Return the (x, y) coordinate for the center point of the cell that contains the specified text.  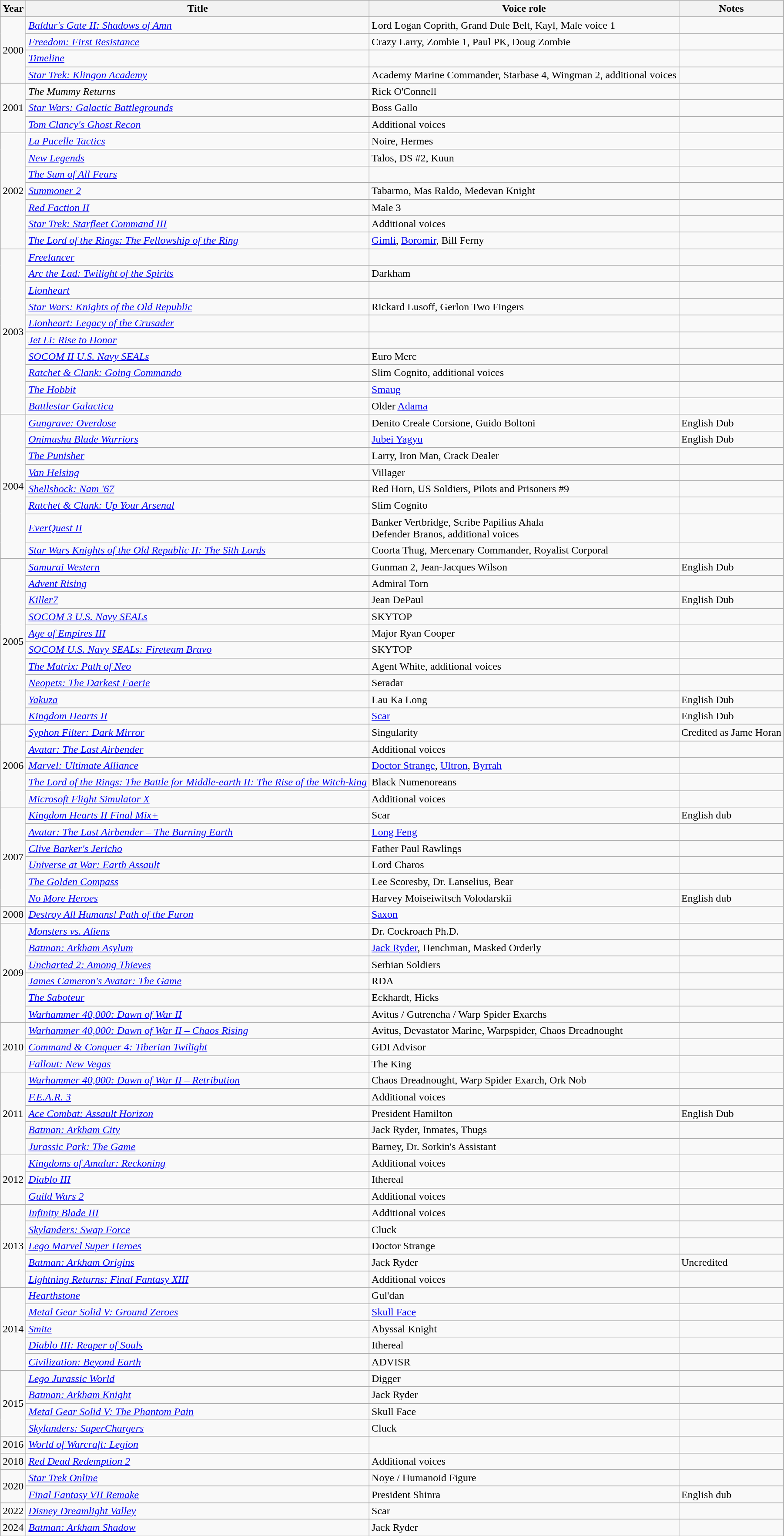
Gimli, Boromir, Bill Ferny (524, 241)
Summoner 2 (198, 191)
Warhammer 40,000: Dawn of War II – Chaos Rising (198, 1031)
Boss Gallo (524, 108)
Crazy Larry, Zombie 1, Paul PK, Doug Zombie (524, 42)
The King (524, 1064)
Barney, Dr. Sorkin's Assistant (524, 1147)
President Hamilton (524, 1113)
SOCOM II U.S. Navy SEALs (198, 356)
Lau Ka Long (524, 699)
SOCOM U.S. Navy SEALs: Fireteam Bravo (198, 650)
Serbian Soldiers (524, 964)
Doctor Strange, Ultron, Byrrah (524, 766)
Dr. Cockroach Ph.D. (524, 931)
Metal Gear Solid V: Ground Zeroes (198, 1312)
Age of Empires III (198, 633)
Skylanders: Swap Force (198, 1229)
Batman: Arkham Shadow (198, 1527)
Academy Marine Commander, Starbase 4, Wingman 2, additional voices (524, 75)
President Shinra (524, 1494)
Star Wars: Knights of the Old Republic (198, 307)
Marvel: Ultimate Alliance (198, 766)
Lionheart (198, 290)
Jet Li: Rise to Honor (198, 340)
The Saboteur (198, 997)
2011 (13, 1113)
Fallout: New Vegas (198, 1064)
Freedom: First Resistance (198, 42)
Male 3 (524, 208)
Talos, DS #2, Kuun (524, 158)
Lego Jurassic World (198, 1378)
SOCOM 3 U.S. Navy SEALs (198, 617)
The Lord of the Rings: The Fellowship of the Ring (198, 241)
Smite (198, 1329)
Warhammer 40,000: Dawn of War II (198, 1014)
Notes (731, 9)
Jack Ryder, Henchman, Masked Orderly (524, 948)
Lord Charos (524, 865)
Rick O'Connell (524, 91)
Gul'dan (524, 1296)
Red Faction II (198, 208)
Abyssal Knight (524, 1329)
Singularity (524, 732)
2000 (13, 50)
Eckhardt, Hicks (524, 997)
Coorta Thug, Mercenary Commander, Royalist Corporal (524, 550)
Noye / Humanoid Figure (524, 1478)
Slim Cognito (524, 506)
Chaos Dreadnought, Warp Spider Exarch, Ork Nob (524, 1080)
Avatar: The Last Airbender – The Burning Earth (198, 832)
The Golden Compass (198, 882)
Jack Ryder, Inmates, Thugs (524, 1130)
Noire, Hermes (524, 141)
2015 (13, 1403)
Ratchet & Clank: Going Commando (198, 373)
ADVISR (524, 1362)
Ace Combat: Assault Horizon (198, 1113)
Seradar (524, 683)
The Mummy Returns (198, 91)
Monsters vs. Aliens (198, 931)
Credited as Jame Horan (731, 732)
Red Dead Redemption 2 (198, 1461)
Admiral Torn (524, 584)
The Sum of All Fears (198, 174)
James Cameron's Avatar: The Game (198, 981)
Battlestar Galactica (198, 406)
Banker Vertbridge, Scribe Papilius Ahala Defender Branos, additional voices (524, 528)
World of Warcraft: Legion (198, 1445)
Hearthstone (198, 1296)
Older Adama (524, 406)
Uncharted 2: Among Thieves (198, 964)
2005 (13, 641)
RDA (524, 981)
Syphon Filter: Dark Mirror (198, 732)
Doctor Strange (524, 1246)
Gungrave: Overdose (198, 423)
2012 (13, 1180)
Batman: Arkham Knight (198, 1395)
Long Feng (524, 832)
Star Trek: Klingon Academy (198, 75)
Agent White, additional voices (524, 666)
Avitus, Devastator Marine, Warpspider, Chaos Dreadnought (524, 1031)
Infinity Blade III (198, 1213)
Gunman 2, Jean-Jacques Wilson (524, 567)
Larry, Iron Man, Crack Dealer (524, 456)
2001 (13, 108)
Warhammer 40,000: Dawn of War II – Retribution (198, 1080)
New Legends (198, 158)
Avitus / Gutrencha / Warp Spider Exarchs (524, 1014)
Civilization: Beyond Earth (198, 1362)
Tom Clancy's Ghost Recon (198, 124)
Destroy All Humans! Path of the Furon (198, 915)
Title (198, 9)
EverQuest II (198, 528)
Baldur's Gate II: Shadows of Amn (198, 25)
Metal Gear Solid V: The Phantom Pain (198, 1412)
Lionheart: Legacy of the Crusader (198, 323)
Tabarmo, Mas Raldo, Medevan Knight (524, 191)
2007 (13, 857)
Ratchet & Clank: Up Your Arsenal (198, 506)
2018 (13, 1461)
Uncredited (731, 1262)
Disney Dreamlight Valley (198, 1511)
Jean DePaul (524, 600)
Harvey Moiseiwitsch Volodarskii (524, 898)
Lord Logan Coprith, Grand Dule Belt, Kayl, Male voice 1 (524, 25)
Euro Merc (524, 356)
Diablo III (198, 1180)
Lego Marvel Super Heroes (198, 1246)
Smaug (524, 389)
Darkham (524, 274)
La Pucelle Tactics (198, 141)
Jubei Yagyu (524, 439)
Kingdom Hearts II (198, 716)
Star Wars: Galactic Battlegrounds (198, 108)
2010 (13, 1047)
Black Numenoreans (524, 782)
Skylanders: SuperChargers (198, 1428)
Freelancer (198, 257)
2003 (13, 332)
2024 (13, 1527)
2013 (13, 1246)
Voice role (524, 9)
Villager (524, 472)
No More Heroes (198, 898)
Kingdom Hearts II Final Mix+ (198, 815)
Universe at War: Earth Assault (198, 865)
2022 (13, 1511)
Batman: Arkham Asylum (198, 948)
Denito Creale Corsione, Guido Boltoni (524, 423)
2016 (13, 1445)
Van Helsing (198, 472)
Saxon (524, 915)
2006 (13, 765)
2002 (13, 191)
Kingdoms of Amalur: Reckoning (198, 1163)
Shellshock: Nam '67 (198, 489)
Lightning Returns: Final Fantasy XIII (198, 1279)
Avatar: The Last Airbender (198, 749)
Red Horn, US Soldiers, Pilots and Prisoners #9 (524, 489)
Samurai Western (198, 567)
F.E.A.R. 3 (198, 1097)
Final Fantasy VII Remake (198, 1494)
Digger (524, 1378)
Microsoft Flight Simulator X (198, 799)
Killer7 (198, 600)
2020 (13, 1486)
The Matrix: Path of Neo (198, 666)
Jurassic Park: The Game (198, 1147)
Lee Scoresby, Dr. Lanselius, Bear (524, 882)
Batman: Arkham Origins (198, 1262)
The Hobbit (198, 389)
Advent Rising (198, 584)
Batman: Arkham City (198, 1130)
2004 (13, 486)
Diablo III: Reaper of Souls (198, 1345)
Timeline (198, 58)
Star Trek Online (198, 1478)
Arc the Lad: Twilight of the Spirits (198, 274)
Major Ryan Cooper (524, 633)
Neopets: The Darkest Faerie (198, 683)
Father Paul Rawlings (524, 848)
Star Wars Knights of the Old Republic II: The Sith Lords (198, 550)
Guild Wars 2 (198, 1196)
GDI Advisor (524, 1047)
Slim Cognito, additional voices (524, 373)
Star Trek: Starfleet Command III (198, 224)
Rickard Lusoff, Gerlon Two Fingers (524, 307)
The Lord of the Rings: The Battle for Middle-earth II: The Rise of the Witch-king (198, 782)
Command & Conquer 4: Tiberian Twilight (198, 1047)
2008 (13, 915)
Yakuza (198, 699)
Onimusha Blade Warriors (198, 439)
The Punisher (198, 456)
Year (13, 9)
2009 (13, 973)
Clive Barker's Jericho (198, 848)
2014 (13, 1329)
